Capture the cell that displays the provided text and extract its [x, y] central coordinate. 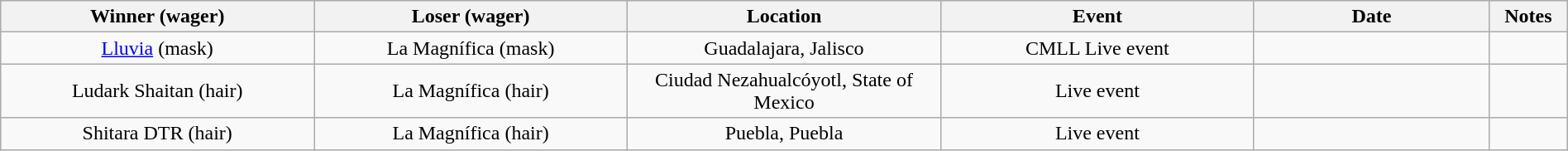
Loser (wager) [471, 17]
Location [784, 17]
Ciudad Nezahualcóyotl, State of Mexico [784, 91]
Puebla, Puebla [784, 134]
Ludark Shaitan (hair) [157, 91]
Winner (wager) [157, 17]
Lluvia (mask) [157, 48]
CMLL Live event [1097, 48]
La Magnífica (mask) [471, 48]
Date [1371, 17]
Shitara DTR (hair) [157, 134]
Notes [1528, 17]
Guadalajara, Jalisco [784, 48]
Event [1097, 17]
